Identify which cell holds the provided text, then report its (x, y) central coordinate. 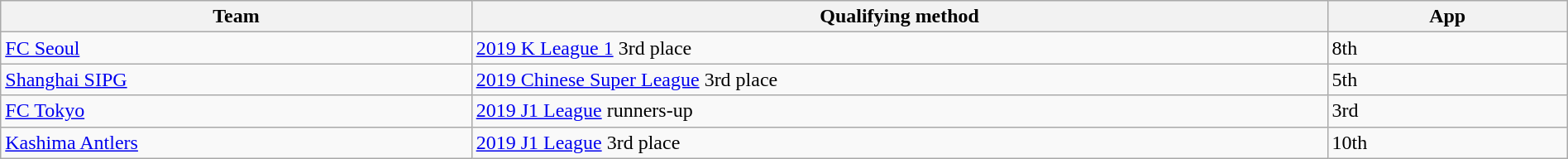
2019 K League 1 3rd place (900, 48)
3rd (1447, 111)
2019 J1 League 3rd place (900, 142)
8th (1447, 48)
Shanghai SIPG (237, 79)
2019 J1 League runners-up (900, 111)
App (1447, 17)
Kashima Antlers (237, 142)
FC Seoul (237, 48)
2019 Chinese Super League 3rd place (900, 79)
5th (1447, 79)
FC Tokyo (237, 111)
10th (1447, 142)
Team (237, 17)
Qualifying method (900, 17)
